Locate the cell with the specified text and output its (x, y) center coordinate. 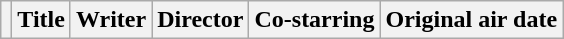
Title (42, 20)
Director (200, 20)
Co-starring (314, 20)
Writer (110, 20)
Original air date (472, 20)
